Search for the cell housing the specified text and yield its [X, Y] center coordinate. 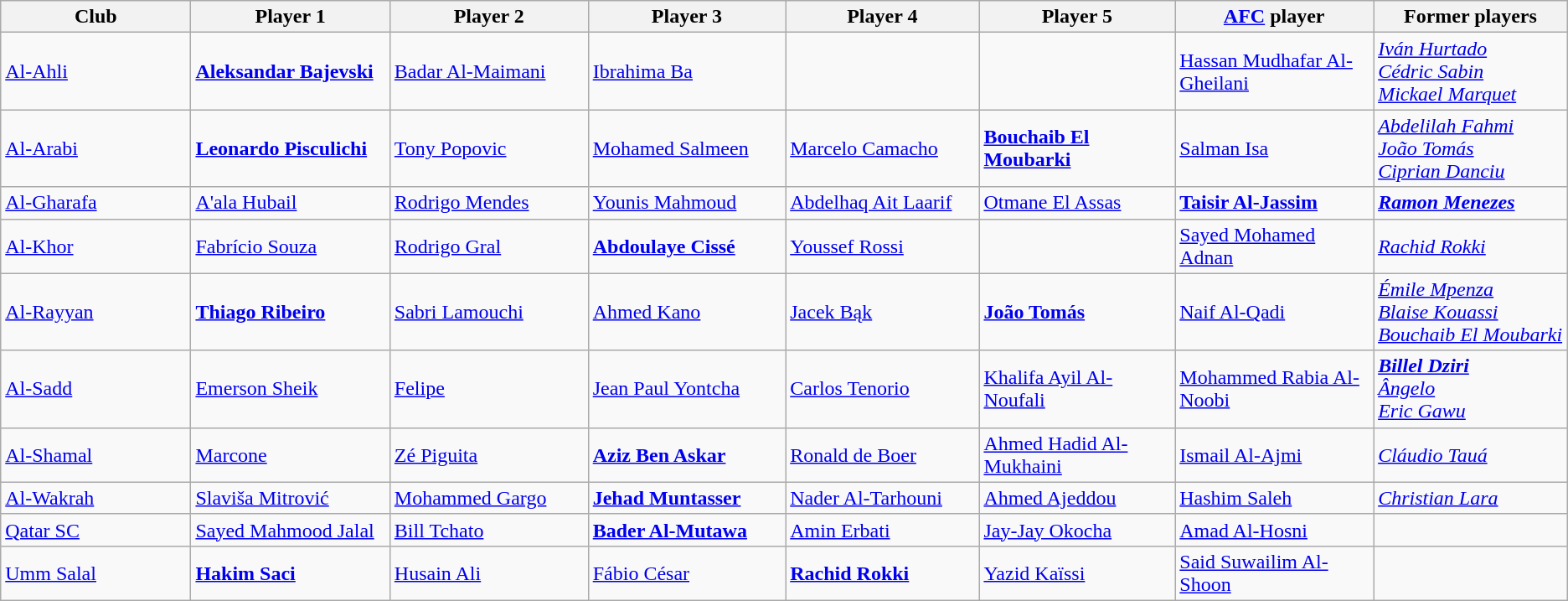
Qatar SC [95, 530]
Al-Wakrah [95, 498]
João Tomás [1077, 312]
Abdelilah Fahmi João Tomás Ciprian Danciu [1471, 148]
Emerson Sheik [290, 389]
Amin Erbati [883, 530]
Rodrigo Mendes [489, 203]
Tony Popovic [489, 148]
Fabrício Souza [290, 246]
Khalifa Ayil Al-Noufali [1077, 389]
Al-Arabi [95, 148]
Slaviša Mitrović [290, 498]
A'ala Hubail [290, 203]
Ramon Menezes [1471, 203]
Felipe [489, 389]
Nader Al-Tarhouni [883, 498]
Iván Hurtado Cédric Sabin Mickael Marquet [1471, 71]
Mohammed Rabia Al-Noobi [1275, 389]
Player 2 [489, 17]
Youssef Rossi [883, 246]
Al-Ahli [95, 71]
Sabri Lamouchi [489, 312]
Hashim Saleh [1275, 498]
Badar Al-Maimani [489, 71]
Abdelhaq Ait Laarif [883, 203]
Ismail Al-Ajmi [1275, 454]
Mohammed Gargo [489, 498]
Club [95, 17]
Player 5 [1077, 17]
Husain Ali [489, 573]
Carlos Tenorio [883, 389]
Sayed Mahmood Jalal [290, 530]
Younis Mahmoud [687, 203]
Bill Tchato [489, 530]
Aleksandar Bajevski [290, 71]
Sayed Mohamed Adnan [1275, 246]
Amad Al-Hosni [1275, 530]
Al-Rayyan [95, 312]
Christian Lara [1471, 498]
Marcone [290, 454]
Jehad Muntasser [687, 498]
Bader Al-Mutawa [687, 530]
Player 4 [883, 17]
Ahmed Kano [687, 312]
Bouchaib El Moubarki [1077, 148]
Aziz Ben Askar [687, 454]
Mohamed Salmeen [687, 148]
Cláudio Tauá [1471, 454]
Hakim Saci [290, 573]
Fábio César [687, 573]
Ahmed Ajeddou [1077, 498]
Taisir Al-Jassim [1275, 203]
Player 3 [687, 17]
Leonardo Pisculichi [290, 148]
Player 1 [290, 17]
Otmane El Assas [1077, 203]
Al-Sadd [95, 389]
Naif Al-Qadi [1275, 312]
Umm Salal [95, 573]
Al-Gharafa [95, 203]
Zé Piguita [489, 454]
Ahmed Hadid Al-Mukhaini [1077, 454]
Thiago Ribeiro [290, 312]
Hassan Mudhafar Al-Gheilani [1275, 71]
Al-Shamal [95, 454]
Rodrigo Gral [489, 246]
AFC player [1275, 17]
Jacek Bąk [883, 312]
Abdoulaye Cissé [687, 246]
Yazid Kaïssi [1077, 573]
Jay-Jay Okocha [1077, 530]
Ronald de Boer [883, 454]
Jean Paul Yontcha [687, 389]
Said Suwailim Al-Shoon [1275, 573]
Salman Isa [1275, 148]
Ibrahima Ba [687, 71]
Al-Khor [95, 246]
Former players [1471, 17]
Marcelo Camacho [883, 148]
Billel Dziri Ângelo Eric Gawu [1471, 389]
Émile Mpenza Blaise Kouassi Bouchaib El Moubarki [1471, 312]
